Output the (X, Y) coordinate of the center of the cell containing the given text.  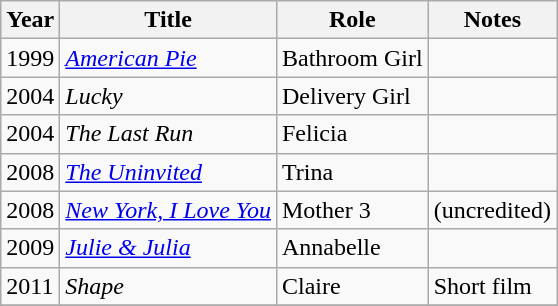
2009 (30, 248)
Mother 3 (352, 210)
Julie & Julia (168, 248)
Notes (492, 20)
Title (168, 20)
The Uninvited (168, 172)
Shape (168, 286)
Trina (352, 172)
The Last Run (168, 134)
Annabelle (352, 248)
Role (352, 20)
2011 (30, 286)
(uncredited) (492, 210)
Short film (492, 286)
Year (30, 20)
New York, I Love You (168, 210)
1999 (30, 58)
Claire (352, 286)
Delivery Girl (352, 96)
Lucky (168, 96)
American Pie (168, 58)
Bathroom Girl (352, 58)
Felicia (352, 134)
